Detect which cell encompasses the target text, then output its [x, y] center coordinate. 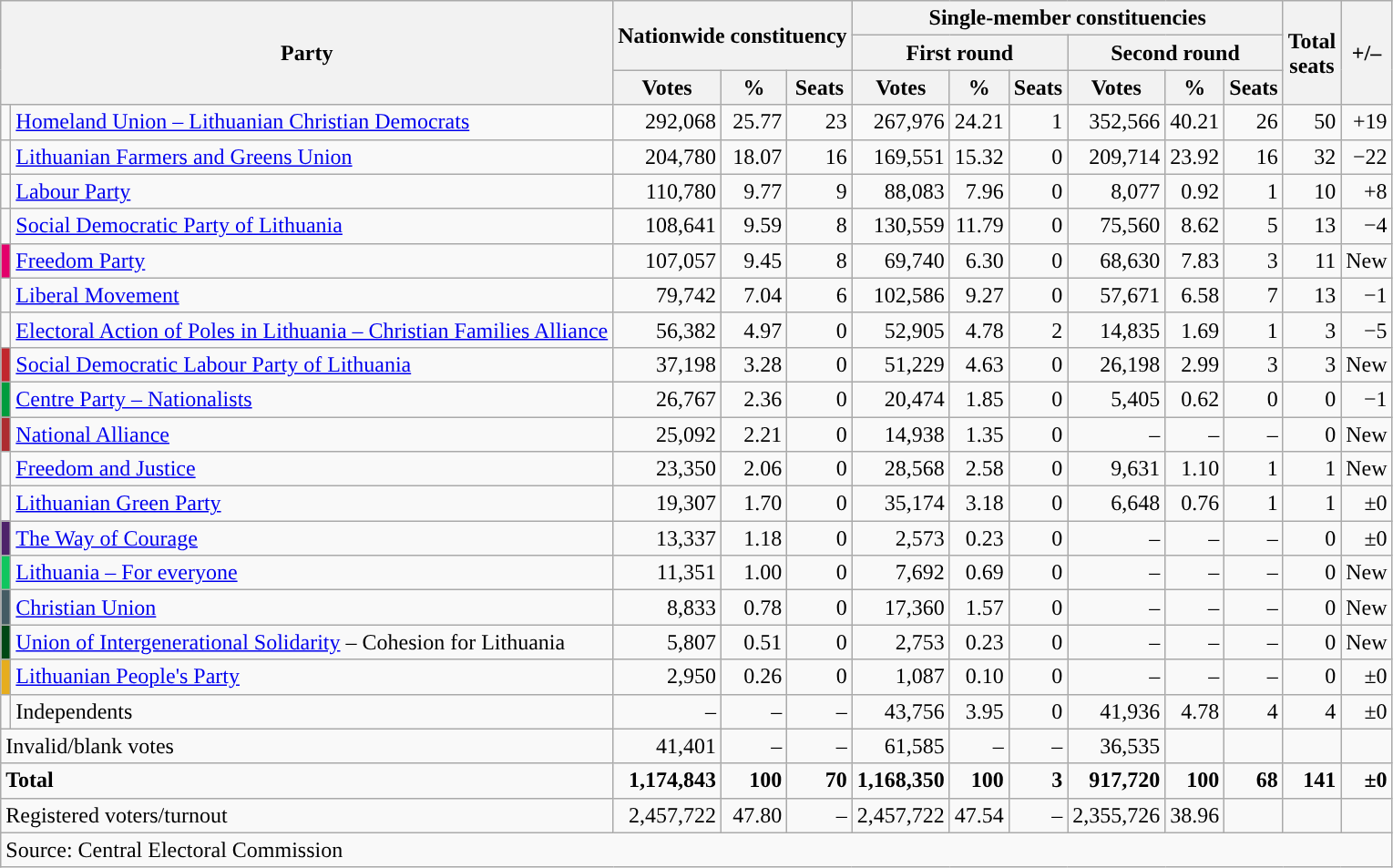
110,780 [667, 191]
Social Democratic Labour Party of Lithuania [312, 364]
7.96 [978, 191]
0.92 [1195, 191]
11.79 [978, 226]
7,692 [900, 573]
Electoral Action of Poles in Lithuania – Christian Families Alliance [312, 330]
Source: Central Electoral Commission [696, 850]
41,401 [667, 746]
First round [960, 53]
2,573 [900, 538]
352,566 [1117, 122]
292,068 [667, 122]
Lithuanian People's Party [312, 677]
57,671 [1117, 295]
169,551 [900, 157]
23,350 [667, 469]
14,835 [1117, 330]
7 [1254, 295]
Lithuania – For everyone [312, 573]
8.62 [1195, 226]
Liberal Movement [312, 295]
0.78 [754, 608]
108,641 [667, 226]
2.21 [754, 434]
2.58 [978, 469]
2 [1038, 330]
75,560 [1117, 226]
1.35 [978, 434]
−4 [1367, 226]
26 [1254, 122]
32 [1312, 157]
Total [307, 781]
9.45 [754, 260]
7.04 [754, 295]
6.58 [1195, 295]
0.26 [754, 677]
2,950 [667, 677]
Party [307, 53]
2.06 [754, 469]
88,083 [900, 191]
6 [820, 295]
17,360 [900, 608]
68,630 [1117, 260]
9,631 [1117, 469]
Christian Union [312, 608]
204,780 [667, 157]
51,229 [900, 364]
41,936 [1117, 711]
9.59 [754, 226]
1.18 [754, 538]
26,767 [667, 399]
25.77 [754, 122]
6.30 [978, 260]
Totalseats [1312, 53]
11 [1312, 260]
56,382 [667, 330]
69,740 [900, 260]
3.95 [978, 711]
1.69 [1195, 330]
37,198 [667, 364]
28,568 [900, 469]
1.70 [754, 504]
Homeland Union – Lithuanian Christian Democrats [312, 122]
−5 [1367, 330]
Freedom and Justice [312, 469]
5,405 [1117, 399]
0.69 [978, 573]
Lithuanian Green Party [312, 504]
Single-member constituencies [1068, 18]
4.97 [754, 330]
1,087 [900, 677]
+8 [1367, 191]
68 [1254, 781]
52,905 [900, 330]
Lithuanian Farmers and Greens Union [312, 157]
2,753 [900, 642]
0.76 [1195, 504]
Second round [1175, 53]
Social Democratic Party of Lithuania [312, 226]
15.32 [978, 157]
The Way of Courage [312, 538]
1.10 [1195, 469]
3.18 [978, 504]
107,057 [667, 260]
40.21 [1195, 122]
−22 [1367, 157]
18.07 [754, 157]
9.77 [754, 191]
8,077 [1117, 191]
70 [820, 781]
2.99 [1195, 364]
+19 [1367, 122]
9.27 [978, 295]
1.00 [754, 573]
1,174,843 [667, 781]
National Alliance [312, 434]
3.28 [754, 364]
35,174 [900, 504]
0.51 [754, 642]
11,351 [667, 573]
Freedom Party [312, 260]
38.96 [1195, 815]
141 [1312, 781]
43,756 [900, 711]
26,198 [1117, 364]
267,976 [900, 122]
23.92 [1195, 157]
24.21 [978, 122]
1.57 [978, 608]
0.10 [978, 677]
23 [820, 122]
1.85 [978, 399]
Registered voters/turnout [307, 815]
Independents [312, 711]
25,092 [667, 434]
20,474 [900, 399]
36,535 [1117, 746]
13,337 [667, 538]
19,307 [667, 504]
6,648 [1117, 504]
Centre Party – Nationalists [312, 399]
5,807 [667, 642]
Union of Intergenerational Solidarity – Cohesion for Lithuania [312, 642]
Labour Party [312, 191]
10 [1312, 191]
+/– [1367, 53]
1,168,350 [900, 781]
2,355,726 [1117, 815]
Invalid/blank votes [307, 746]
47.80 [754, 815]
2.36 [754, 399]
0.62 [1195, 399]
102,586 [900, 295]
7.83 [1195, 260]
5 [1254, 226]
917,720 [1117, 781]
Nationwide constituency [732, 36]
79,742 [667, 295]
50 [1312, 122]
130,559 [900, 226]
8,833 [667, 608]
61,585 [900, 746]
209,714 [1117, 157]
9 [820, 191]
14,938 [900, 434]
4.63 [978, 364]
47.54 [978, 815]
